Identify which cell holds the provided text, then report its (X, Y) central coordinate. 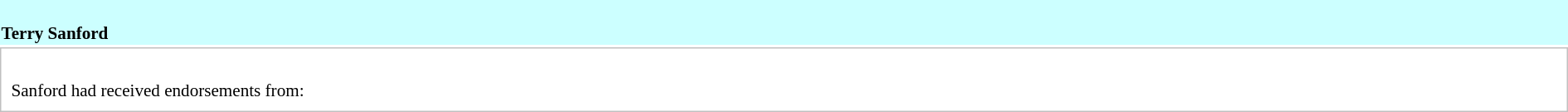
Terry Sanford (784, 22)
Sanford had received endorsements from: (784, 80)
